Scan for the cell matching the given text and deliver its [X, Y] coordinate at center. 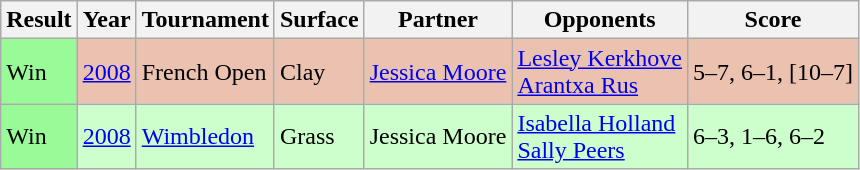
5–7, 6–1, [10–7] [774, 72]
Grass [319, 136]
Surface [319, 20]
Lesley Kerkhove Arantxa Rus [600, 72]
Isabella Holland Sally Peers [600, 136]
Tournament [205, 20]
Clay [319, 72]
French Open [205, 72]
6–3, 1–6, 6–2 [774, 136]
Partner [438, 20]
Year [106, 20]
Score [774, 20]
Opponents [600, 20]
Wimbledon [205, 136]
Result [39, 20]
